From the cell containing the given text, extract its center point as [X, Y] coordinate. 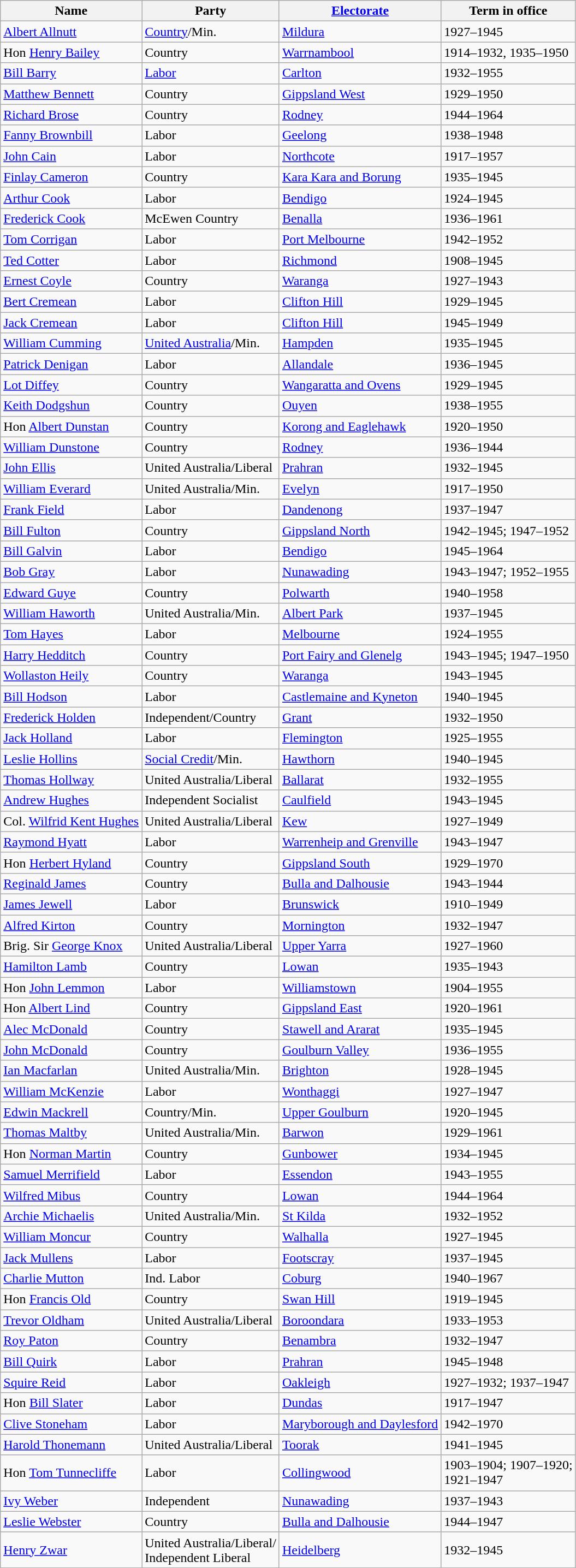
1943–1947; 1952–1955 [508, 572]
Tom Corrigan [71, 239]
Ted Cotter [71, 260]
Frank Field [71, 509]
Northcote [360, 156]
1938–1955 [508, 406]
1943–1945; 1947–1950 [508, 655]
1936–1961 [508, 218]
Fanny Brownbill [71, 135]
1940–1967 [508, 1279]
1942–1945; 1947–1952 [508, 530]
Bill Hodson [71, 697]
Essendon [360, 1174]
Toorak [360, 1445]
Geelong [360, 135]
United Australia/Liberal/Independent Liberal [211, 1549]
1945–1964 [508, 551]
Bill Quirk [71, 1362]
Hon John Lemmon [71, 988]
Hon Norman Martin [71, 1154]
Hon Henry Bailey [71, 52]
Carlton [360, 73]
Gippsland South [360, 863]
Maryborough and Daylesford [360, 1424]
Richmond [360, 260]
1929–1950 [508, 94]
Polwarth [360, 592]
Port Melbourne [360, 239]
James Jewell [71, 904]
William Moncur [71, 1237]
Ouyen [360, 406]
Term in office [508, 11]
Frederick Cook [71, 218]
1942–1952 [508, 239]
Upper Yarra [360, 946]
Brig. Sir George Knox [71, 946]
Grant [360, 717]
Alec McDonald [71, 1029]
Henry Zwar [71, 1549]
Oakleigh [360, 1382]
St Kilda [360, 1216]
Swan Hill [360, 1299]
Independent Socialist [211, 800]
Archie Michaelis [71, 1216]
Collingwood [360, 1473]
1933–1953 [508, 1320]
Heidelberg [360, 1549]
Flemington [360, 738]
1934–1945 [508, 1154]
Independent [211, 1501]
Roy Paton [71, 1341]
Leslie Hollins [71, 759]
Bob Gray [71, 572]
Tom Hayes [71, 634]
Arthur Cook [71, 198]
Wonthaggi [360, 1091]
Wilfred Mibus [71, 1195]
1932–1952 [508, 1216]
Harold Thonemann [71, 1445]
1917–1947 [508, 1403]
Party [211, 11]
Bill Barry [71, 73]
Warrnambool [360, 52]
McEwen Country [211, 218]
Bill Fulton [71, 530]
Wangaratta and Ovens [360, 385]
Mornington [360, 925]
Port Fairy and Glenelg [360, 655]
Frederick Holden [71, 717]
Thomas Hollway [71, 780]
John McDonald [71, 1050]
1919–1945 [508, 1299]
1917–1957 [508, 156]
Kew [360, 821]
1932–1950 [508, 717]
1936–1944 [508, 447]
1914–1932, 1935–1950 [508, 52]
1942–1970 [508, 1424]
1924–1955 [508, 634]
1927–1949 [508, 821]
Edwin Mackrell [71, 1112]
Barwon [360, 1133]
1943–1947 [508, 842]
Benalla [360, 218]
Raymond Hyatt [71, 842]
Jack Holland [71, 738]
Gippsland West [360, 94]
Evelyn [360, 489]
1945–1949 [508, 323]
1920–1945 [508, 1112]
Upper Goulburn [360, 1112]
Gippsland North [360, 530]
Williamstown [360, 988]
Name [71, 11]
Melbourne [360, 634]
1936–1945 [508, 364]
1920–1961 [508, 1008]
Dundas [360, 1403]
Jack Cremean [71, 323]
Wollaston Heily [71, 676]
1935–1943 [508, 967]
1928–1945 [508, 1071]
Hawthorn [360, 759]
Hon Bill Slater [71, 1403]
William McKenzie [71, 1091]
Leslie Webster [71, 1522]
1929–1961 [508, 1133]
Samuel Merrifield [71, 1174]
1904–1955 [508, 988]
Matthew Bennett [71, 94]
Gunbower [360, 1154]
Mildura [360, 32]
1908–1945 [508, 260]
Ivy Weber [71, 1501]
Ind. Labor [211, 1279]
1940–1958 [508, 592]
Kara Kara and Borung [360, 177]
Harry Hedditch [71, 655]
1927–1947 [508, 1091]
1924–1945 [508, 198]
Charlie Mutton [71, 1279]
1925–1955 [508, 738]
Gippsland East [360, 1008]
Ballarat [360, 780]
Thomas Maltby [71, 1133]
Stawell and Ararat [360, 1029]
Caulfield [360, 800]
Hon Tom Tunnecliffe [71, 1473]
Hon Francis Old [71, 1299]
William Cumming [71, 343]
Edward Guye [71, 592]
1927–1932; 1937–1947 [508, 1382]
Goulburn Valley [360, 1050]
Bert Cremean [71, 302]
Benambra [360, 1341]
Hon Albert Dunstan [71, 426]
John Ellis [71, 468]
Patrick Denigan [71, 364]
Hon Albert Lind [71, 1008]
1938–1948 [508, 135]
1920–1950 [508, 426]
1943–1944 [508, 883]
Social Credit/Min. [211, 759]
Warrenheip and Grenville [360, 842]
Hamilton Lamb [71, 967]
Brighton [360, 1071]
Andrew Hughes [71, 800]
Boroondara [360, 1320]
1910–1949 [508, 904]
Allandale [360, 364]
Reginald James [71, 883]
1945–1948 [508, 1362]
1936–1955 [508, 1050]
William Dunstone [71, 447]
1941–1945 [508, 1445]
Walhalla [360, 1237]
Coburg [360, 1279]
Lot Diffey [71, 385]
Jack Mullens [71, 1257]
Dandenong [360, 509]
Clive Stoneham [71, 1424]
Albert Allnutt [71, 32]
Bill Galvin [71, 551]
Col. Wilfrid Kent Hughes [71, 821]
Hampden [360, 343]
1937–1943 [508, 1501]
Independent/Country [211, 717]
1944–1947 [508, 1522]
Hon Herbert Hyland [71, 863]
Alfred Kirton [71, 925]
John Cain [71, 156]
Keith Dodgshun [71, 406]
Ernest Coyle [71, 281]
Korong and Eaglehawk [360, 426]
1943–1955 [508, 1174]
Trevor Oldham [71, 1320]
Footscray [360, 1257]
Electorate [360, 11]
1927–1960 [508, 946]
William Everard [71, 489]
1927–1943 [508, 281]
Finlay Cameron [71, 177]
1937–1947 [508, 509]
1929–1970 [508, 863]
Albert Park [360, 614]
Ian Macfarlan [71, 1071]
William Haworth [71, 614]
Castlemaine and Kyneton [360, 697]
1917–1950 [508, 489]
Brunswick [360, 904]
1903–1904; 1907–1920;1921–1947 [508, 1473]
Richard Brose [71, 115]
Squire Reid [71, 1382]
